Find where the given text appears and provide that cell's center as (x, y) coordinate. 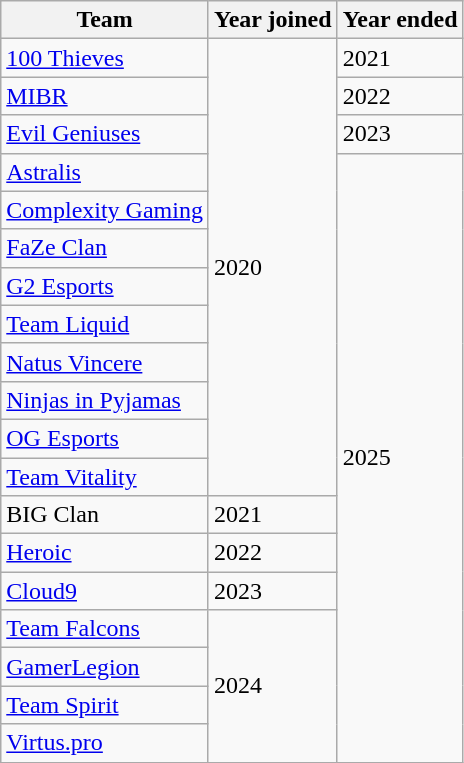
2025 (400, 458)
OG Esports (105, 438)
Year ended (400, 20)
Virtus.pro (105, 743)
G2 Esports (105, 286)
Year joined (272, 20)
BIG Clan (105, 515)
Heroic (105, 553)
2020 (272, 268)
2024 (272, 686)
MIBR (105, 96)
Evil Geniuses (105, 134)
Team Falcons (105, 629)
Team (105, 20)
Astralis (105, 172)
Team Vitality (105, 477)
Team Spirit (105, 705)
Ninjas in Pyjamas (105, 400)
Team Liquid (105, 324)
Complexity Gaming (105, 210)
FaZe Clan (105, 248)
Cloud9 (105, 591)
GamerLegion (105, 667)
Natus Vincere (105, 362)
100 Thieves (105, 58)
